Extract the [X, Y] coordinate from the center of the cell holding the provided text.  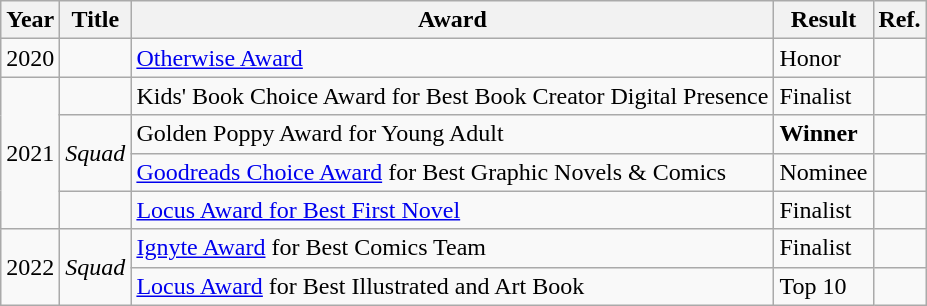
Locus Award for Best Illustrated and Art Book [452, 286]
Title [96, 20]
2022 [30, 267]
Honor [824, 58]
Otherwise Award [452, 58]
Ref. [900, 20]
Year [30, 20]
Winner [824, 134]
Golden Poppy Award for Young Adult [452, 134]
2021 [30, 153]
Kids' Book Choice Award for Best Book Creator Digital Presence [452, 96]
Result [824, 20]
Goodreads Choice Award for Best Graphic Novels & Comics [452, 172]
Ignyte Award for Best Comics Team [452, 248]
Nominee [824, 172]
Top 10 [824, 286]
2020 [30, 58]
Award [452, 20]
Locus Award for Best First Novel [452, 210]
